Return (X, Y) of the center of cell containing provided text 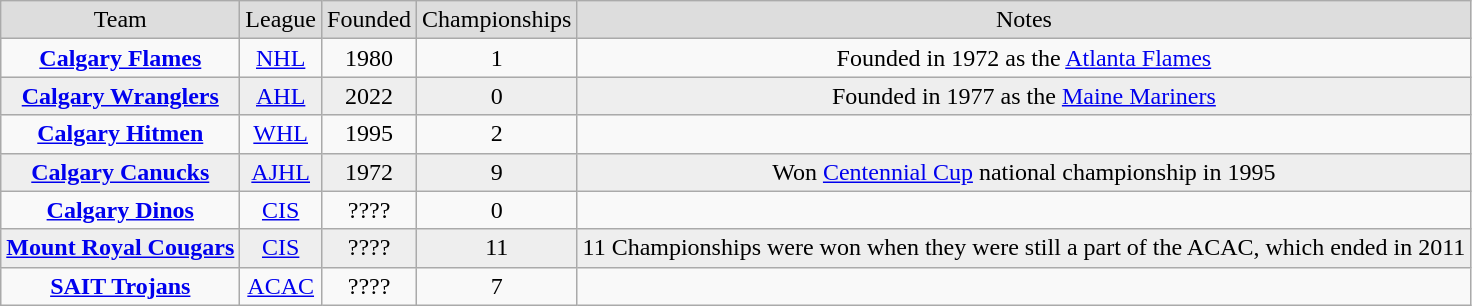
2 (497, 134)
1972 (370, 172)
WHL (281, 134)
Calgary Canucks (120, 172)
9 (497, 172)
Notes (1024, 20)
Championships (497, 20)
2022 (370, 96)
11 Championships were won when they were still a part of the ACAC, which ended in 2011 (1024, 248)
Founded in 1972 as the Atlanta Flames (1024, 58)
SAIT Trojans (120, 286)
League (281, 20)
Calgary Hitmen (120, 134)
Mount Royal Cougars (120, 248)
7 (497, 286)
Founded in 1977 as the Maine Mariners (1024, 96)
11 (497, 248)
AHL (281, 96)
Calgary Wranglers (120, 96)
Founded (370, 20)
Team (120, 20)
ACAC (281, 286)
1995 (370, 134)
1980 (370, 58)
Calgary Flames (120, 58)
NHL (281, 58)
AJHL (281, 172)
Calgary Dinos (120, 210)
1 (497, 58)
Won Centennial Cup national championship in 1995 (1024, 172)
